Return [X, Y] of the center of cell containing provided text 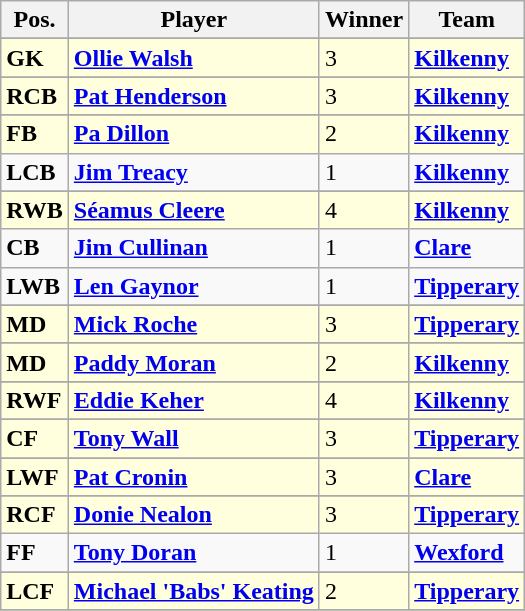
Jim Cullinan [194, 248]
Player [194, 20]
Paddy Moran [194, 362]
Pa Dillon [194, 134]
RWF [35, 400]
RCF [35, 515]
Ollie Walsh [194, 58]
GK [35, 58]
Pos. [35, 20]
Eddie Keher [194, 400]
RWB [35, 210]
Donie Nealon [194, 515]
LCB [35, 172]
Séamus Cleere [194, 210]
Mick Roche [194, 324]
Tony Wall [194, 438]
RCB [35, 96]
Pat Henderson [194, 96]
Wexford [467, 553]
FF [35, 553]
Team [467, 20]
CF [35, 438]
Tony Doran [194, 553]
Pat Cronin [194, 477]
CB [35, 248]
Jim Treacy [194, 172]
LWF [35, 477]
LCF [35, 591]
LWB [35, 286]
Len Gaynor [194, 286]
Michael 'Babs' Keating [194, 591]
FB [35, 134]
Winner [364, 20]
